Return the (x, y) coordinate for the center point of the cell that contains the specified text.  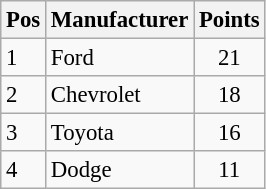
Dodge (120, 170)
Chevrolet (120, 95)
Points (230, 20)
Pos (24, 20)
Manufacturer (120, 20)
18 (230, 95)
3 (24, 133)
1 (24, 58)
11 (230, 170)
2 (24, 95)
Ford (120, 58)
16 (230, 133)
4 (24, 170)
21 (230, 58)
Toyota (120, 133)
